Provide the (x, y) coordinate of the cell's center where the given text is located.  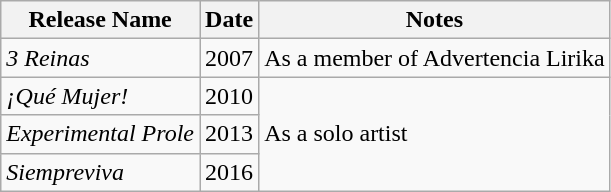
2016 (230, 172)
2007 (230, 58)
3 Reinas (100, 58)
As a solo artist (435, 134)
Date (230, 20)
Experimental Prole (100, 134)
2013 (230, 134)
2010 (230, 96)
Siempreviva (100, 172)
¡Qué Mujer! (100, 96)
Release Name (100, 20)
As a member of Advertencia Lirika (435, 58)
Notes (435, 20)
